Identify which cell holds the provided text, then report its [X, Y] central coordinate. 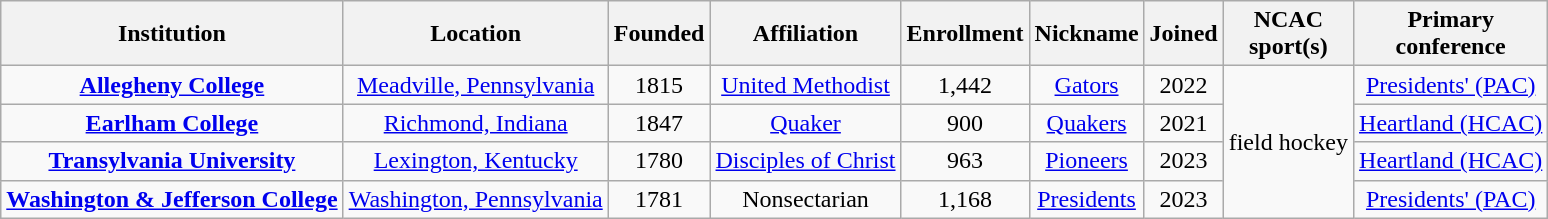
Quakers [1086, 123]
NCACsport(s) [1288, 34]
Institution [172, 34]
Gators [1086, 85]
Meadville, Pennsylvania [476, 85]
Enrollment [965, 34]
1,168 [965, 199]
Disciples of Christ [806, 161]
Richmond, Indiana [476, 123]
963 [965, 161]
1781 [659, 199]
Transylvania University [172, 161]
Washington, Pennsylvania [476, 199]
1815 [659, 85]
1780 [659, 161]
Nonsectarian [806, 199]
Joined [1184, 34]
Allegheny College [172, 85]
United Methodist [806, 85]
Primaryconference [1451, 34]
2021 [1184, 123]
field hockey [1288, 142]
Nickname [1086, 34]
Presidents [1086, 199]
Quaker [806, 123]
Location [476, 34]
Earlham College [172, 123]
Washington & Jefferson College [172, 199]
Affiliation [806, 34]
Pioneers [1086, 161]
Founded [659, 34]
1847 [659, 123]
900 [965, 123]
2022 [1184, 85]
1,442 [965, 85]
Lexington, Kentucky [476, 161]
